Pinpoint the cell where the given text exists, returning its [x, y] midpoint coordinate. 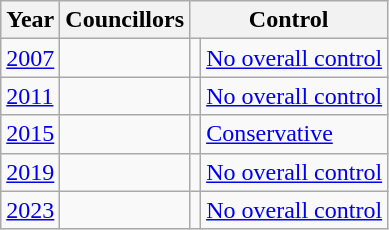
2015 [30, 134]
2023 [30, 210]
Councillors [125, 20]
2011 [30, 96]
Conservative [294, 134]
2007 [30, 58]
Control [289, 20]
Year [30, 20]
2019 [30, 172]
